Provide the (X, Y) coordinate of the cell's center where the given text is located.  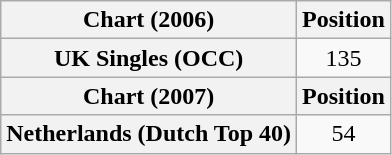
Chart (2007) (149, 96)
54 (344, 134)
UK Singles (OCC) (149, 58)
Netherlands (Dutch Top 40) (149, 134)
135 (344, 58)
Chart (2006) (149, 20)
